Identify which cell holds the provided text, then report its (x, y) central coordinate. 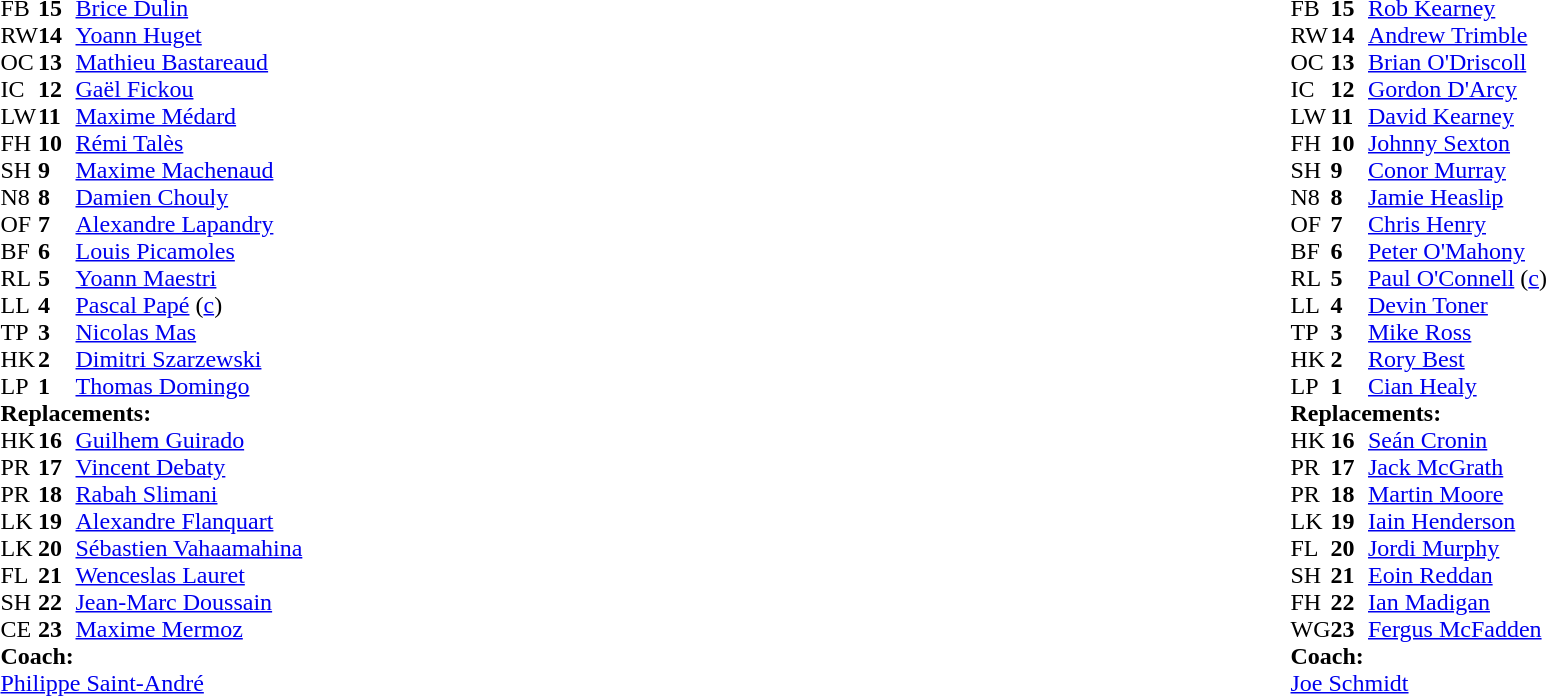
Pascal Papé (c) (190, 306)
Yoann Maestri (190, 278)
Yoann Huget (190, 36)
Alexandre Lapandry (190, 224)
Alexandre Flanquart (190, 522)
Maxime Machenaud (190, 170)
Guilhem Guirado (190, 440)
Replacements: (151, 414)
Maxime Médard (190, 116)
WG (1311, 630)
Maxime Mermoz (190, 630)
Nicolas Mas (190, 332)
Coach: (151, 656)
Dimitri Szarzewski (190, 360)
Louis Picamoles (190, 252)
Damien Chouly (190, 198)
Rémi Talès (190, 144)
Wenceslas Lauret (190, 576)
CE (19, 630)
Gaël Fickou (190, 90)
Thomas Domingo (190, 386)
Sébastien Vahaamahina (190, 548)
Mathieu Bastareaud (190, 62)
Vincent Debaty (190, 468)
Jean-Marc Doussain (190, 602)
Rabah Slimani (190, 494)
